Provide the [x, y] coordinate of the cell's center where the given text is located.  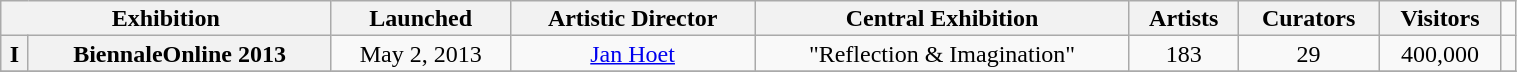
Central Exhibition [942, 18]
"Reflection & Imagination" [942, 54]
29 [1308, 54]
BiennaleOnline 2013 [179, 54]
Visitors [1440, 18]
Artistic Director [633, 18]
Jan Hoet [633, 54]
Exhibition [166, 18]
May 2, 2013 [421, 54]
Curators [1308, 18]
I [15, 54]
183 [1184, 54]
Artists [1184, 18]
Launched [421, 18]
400,000 [1440, 54]
